Determine the (x, y) coordinate at the center of the cell enclosing the given text.  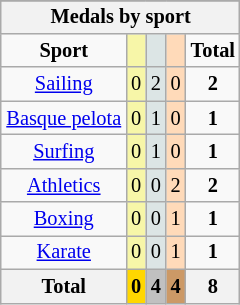
8 (213, 286)
Surfing (64, 152)
Sport (64, 51)
Basque pelota (64, 118)
Medals by sport (120, 17)
Sailing (64, 84)
Athletics (64, 185)
Karate (64, 253)
Boxing (64, 219)
